Determine the [X, Y] coordinate at the center of the cell enclosing the given text.  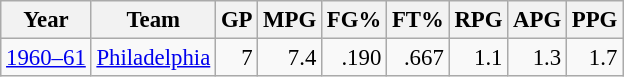
.667 [418, 58]
GP [237, 20]
Team [153, 20]
1960–61 [46, 58]
1.1 [478, 58]
Year [46, 20]
RPG [478, 20]
FG% [354, 20]
7 [237, 58]
PPG [594, 20]
MPG [290, 20]
FT% [418, 20]
1.3 [538, 58]
APG [538, 20]
Philadelphia [153, 58]
1.7 [594, 58]
7.4 [290, 58]
.190 [354, 58]
